Search for the cell housing the specified text and yield its [X, Y] center coordinate. 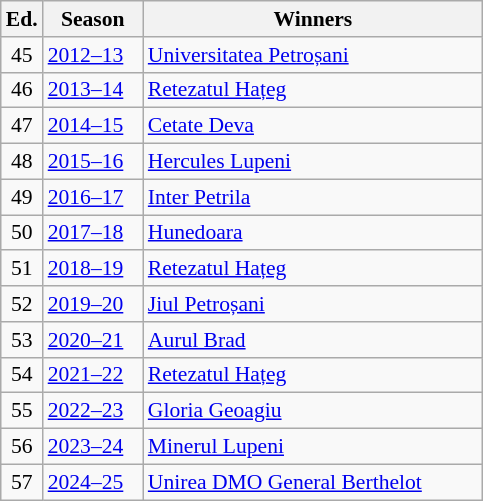
Jiul Petroșani [313, 304]
53 [22, 340]
Hercules Lupeni [313, 162]
Winners [313, 19]
Hunedoara [313, 233]
Minerul Lupeni [313, 447]
54 [22, 375]
45 [22, 55]
Unirea DMO General Berthelot [313, 482]
2015–16 [93, 162]
2017–18 [93, 233]
48 [22, 162]
Universitatea Petroșani [313, 55]
2024–25 [93, 482]
2016–17 [93, 197]
Inter Petrila [313, 197]
51 [22, 269]
2021–22 [93, 375]
52 [22, 304]
2014–15 [93, 126]
46 [22, 90]
57 [22, 482]
49 [22, 197]
2023–24 [93, 447]
47 [22, 126]
2022–23 [93, 411]
50 [22, 233]
Aurul Brad [313, 340]
2013–14 [93, 90]
2020–21 [93, 340]
2019–20 [93, 304]
2012–13 [93, 55]
56 [22, 447]
2018–19 [93, 269]
Ed. [22, 19]
Season [93, 19]
Cetate Deva [313, 126]
55 [22, 411]
Gloria Geoagiu [313, 411]
